Provide the [x, y] coordinate of the cell's center where the given text is located.  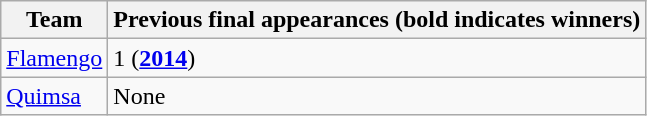
Previous final appearances (bold indicates winners) [377, 20]
1 (2014) [377, 58]
Team [54, 20]
Quimsa [54, 96]
Flamengo [54, 58]
None [377, 96]
